Determine the [X, Y] coordinate at the center of the cell enclosing the given text.  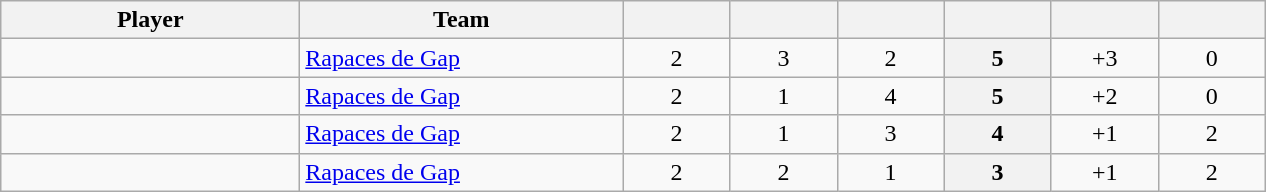
Player [150, 20]
+3 [1104, 58]
Team [462, 20]
+2 [1104, 96]
